Provide the [X, Y] coordinate of the cell's center where the given text is located.  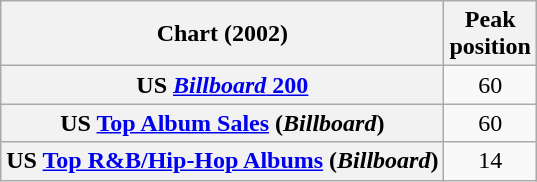
US Billboard 200 [222, 85]
Chart (2002) [222, 34]
US Top R&B/Hip-Hop Albums (Billboard) [222, 161]
14 [490, 161]
Peakposition [490, 34]
US Top Album Sales (Billboard) [222, 123]
